Provide the [X, Y] coordinate of the cell's center where the given text is located.  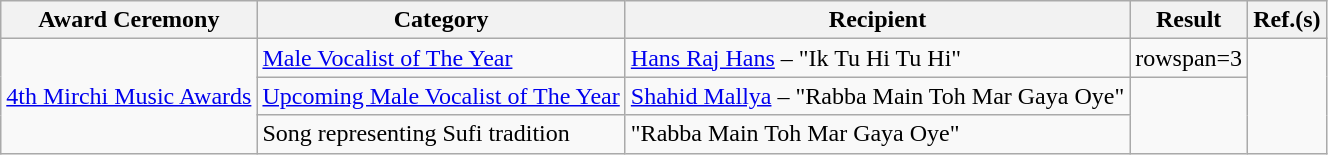
Shahid Mallya – "Rabba Main Toh Mar Gaya Oye" [877, 96]
rowspan=3 [1189, 58]
Ref.(s) [1287, 20]
Upcoming Male Vocalist of The Year [441, 96]
Result [1189, 20]
Award Ceremony [129, 20]
Category [441, 20]
Hans Raj Hans – "Ik Tu Hi Tu Hi" [877, 58]
Song representing Sufi tradition [441, 134]
"Rabba Main Toh Mar Gaya Oye" [877, 134]
Male Vocalist of The Year [441, 58]
Recipient [877, 20]
4th Mirchi Music Awards [129, 96]
